Output the [x, y] coordinate of the center of the cell containing the given text.  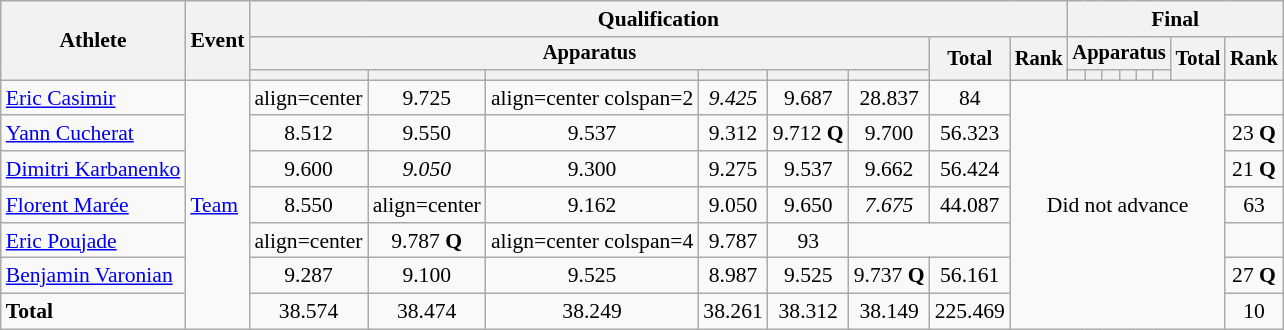
9.312 [732, 134]
23 Q [1254, 134]
38.312 [808, 312]
28.837 [890, 98]
Did not advance [1118, 204]
56.323 [970, 134]
Athlete [94, 40]
9.275 [732, 169]
84 [970, 98]
38.574 [308, 312]
Eric Poujade [94, 241]
Yann Cucherat [94, 134]
7.675 [890, 205]
align=center colspan=4 [592, 241]
38.261 [732, 312]
9.162 [592, 205]
9.687 [808, 98]
9.300 [592, 169]
Final [1174, 19]
9.725 [427, 98]
38.249 [592, 312]
9.425 [732, 98]
38.149 [890, 312]
56.424 [970, 169]
Benjamin Varonian [94, 276]
Dimitri Karbanenko [94, 169]
9.600 [308, 169]
9.662 [890, 169]
Eric Casimir [94, 98]
10 [1254, 312]
9.650 [808, 205]
8.550 [308, 205]
9.787 [732, 241]
Qualification [658, 19]
Team [217, 204]
9.287 [308, 276]
21 Q [1254, 169]
Florent Marée [94, 205]
align=center colspan=2 [592, 98]
9.700 [890, 134]
38.474 [427, 312]
8.987 [732, 276]
63 [1254, 205]
9.100 [427, 276]
225.469 [970, 312]
9.737 Q [890, 276]
44.087 [970, 205]
9.787 Q [427, 241]
56.161 [970, 276]
8.512 [308, 134]
9.550 [427, 134]
93 [808, 241]
Event [217, 40]
9.712 Q [808, 134]
27 Q [1254, 276]
